Return the (x, y) coordinate for the center point of the cell that contains the specified text.  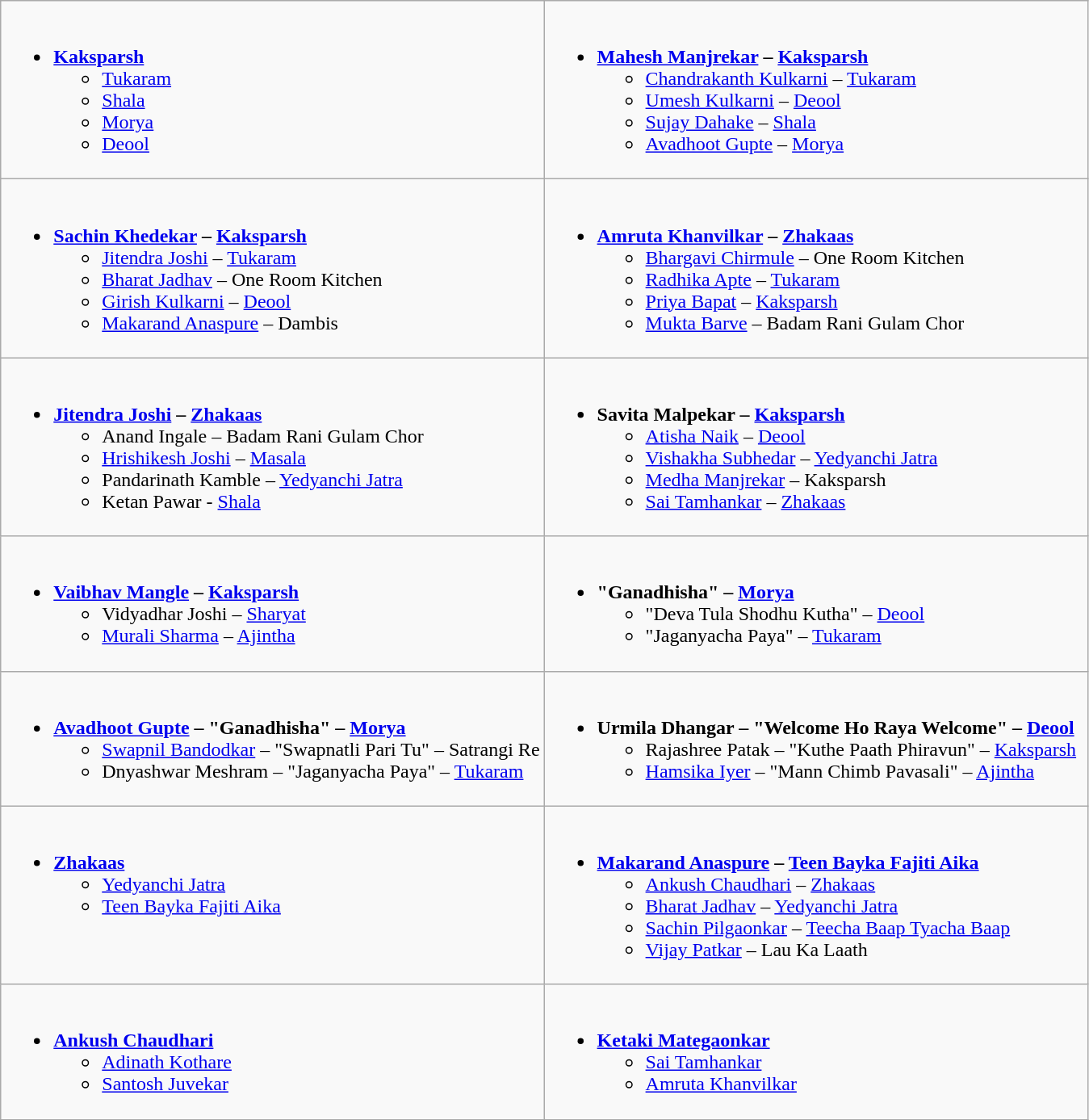
"Ganadhisha" – Morya"Deva Tula Shodhu Kutha" – Deool"Jaganyacha Paya" – Tukaram (815, 604)
Urmila Dhangar – "Welcome Ho Raya Welcome" – DeoolRajashree Patak – "Kuthe Paath Phiravun" – KaksparshHamsika Iyer – "Mann Chimb Pavasali" – Ajintha (815, 738)
Jitendra Joshi – ZhakaasAnand Ingale – Badam Rani Gulam ChorHrishikesh Joshi – MasalaPandarinath Kamble – Yedyanchi JatraKetan Pawar - Shala (273, 447)
Amruta Khanvilkar – ZhakaasBhargavi Chirmule – One Room KitchenRadhika Apte – TukaramPriya Bapat – KaksparshMukta Barve – Badam Rani Gulam Chor (815, 268)
ZhakaasYedyanchi JatraTeen Bayka Fajiti Aika (273, 895)
Mahesh Manjrekar – KaksparshChandrakanth Kulkarni – TukaramUmesh Kulkarni – DeoolSujay Dahake – ShalaAvadhoot Gupte – Morya (815, 90)
Sachin Khedekar – KaksparshJitendra Joshi – TukaramBharat Jadhav – One Room KitchenGirish Kulkarni – DeoolMakarand Anaspure – Dambis (273, 268)
Vaibhav Mangle – KaksparshVidyadhar Joshi – SharyatMurali Sharma – Ajintha (273, 604)
Ankush ChaudhariAdinath KothareSantosh Juvekar (273, 1051)
KaksparshTukaramShalaMoryaDeool (273, 90)
Avadhoot Gupte – "Ganadhisha" – MoryaSwapnil Bandodkar – "Swapnatli Pari Tu" – Satrangi ReDnyashwar Meshram – "Jaganyacha Paya" – Tukaram (273, 738)
Ketaki MategaonkarSai TamhankarAmruta Khanvilkar (815, 1051)
Savita Malpekar – KaksparshAtisha Naik – DeoolVishakha Subhedar – Yedyanchi JatraMedha Manjrekar – KaksparshSai Tamhankar – Zhakaas (815, 447)
